Search for the cell housing the specified text and yield its [X, Y] center coordinate. 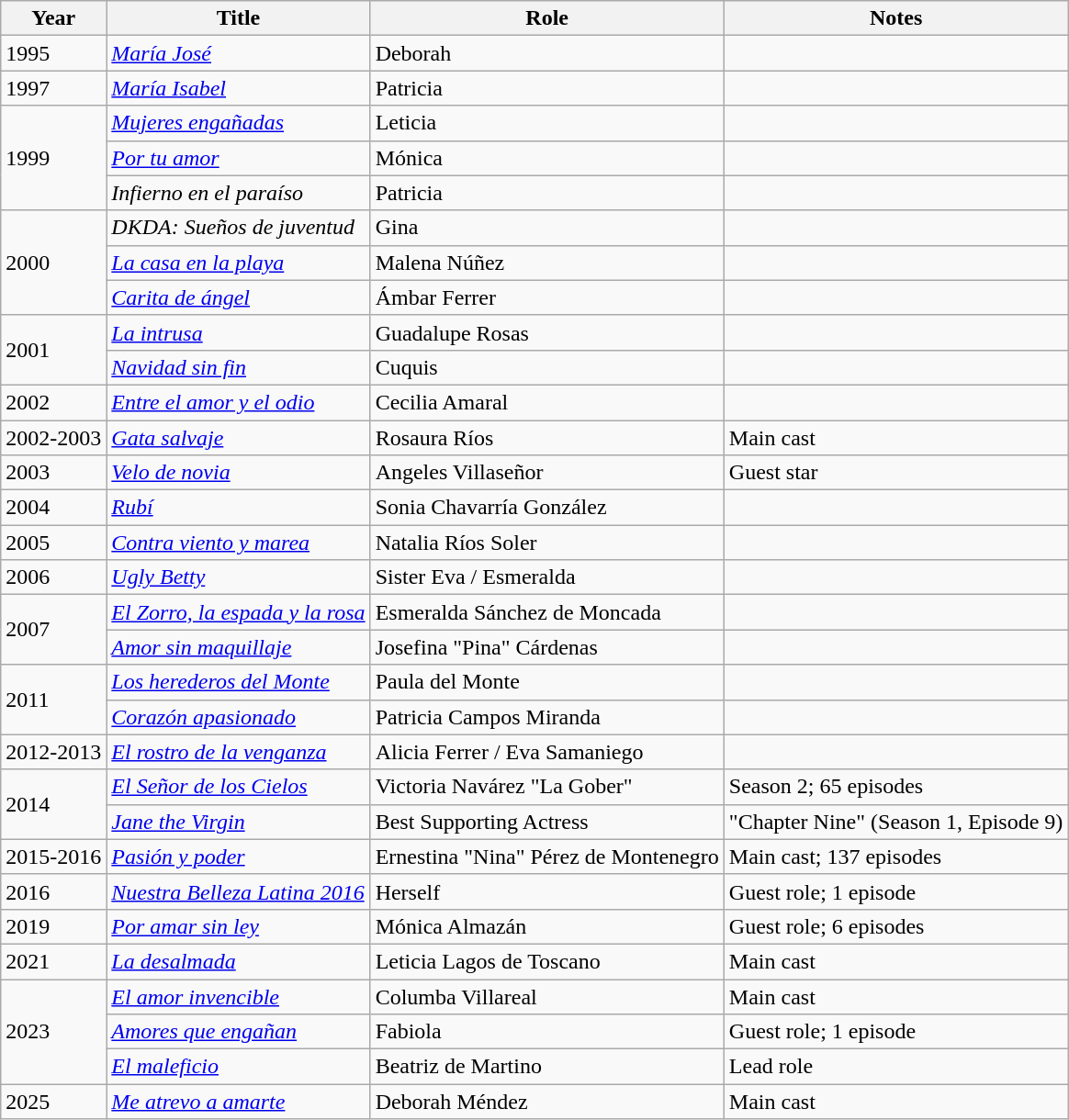
DKDA: Sueños de juventud [239, 228]
Mónica Almazán [547, 926]
2025 [53, 1102]
La desalmada [239, 961]
Me atrevo a amarte [239, 1102]
Esmeralda Sánchez de Moncada [547, 612]
Corazón apasionado [239, 717]
2002 [53, 402]
Guest role; 6 episodes [896, 926]
1997 [53, 88]
"Chapter Nine" (Season 1, Episode 9) [896, 822]
Rosaura Ríos [547, 438]
Jane the Virgin [239, 822]
2019 [53, 926]
Mujeres engañadas [239, 123]
Amor sin maquillaje [239, 647]
Carita de ángel [239, 297]
Ernestina "Nina" Pérez de Montenegro [547, 857]
Deborah Méndez [547, 1102]
2016 [53, 891]
Infierno en el paraíso [239, 193]
Leticia Lagos de Toscano [547, 961]
La casa en la playa [239, 263]
2004 [53, 508]
Pasión y poder [239, 857]
Notes [896, 18]
Josefina "Pina" Cárdenas [547, 647]
Navidad sin fin [239, 367]
Fabiola [547, 1032]
María José [239, 53]
Angeles Villaseñor [547, 473]
Paula del Monte [547, 682]
2015-2016 [53, 857]
Cecilia Amaral [547, 402]
2005 [53, 543]
María Isabel [239, 88]
Mónica [547, 158]
2011 [53, 700]
Guadalupe Rosas [547, 332]
Contra viento y marea [239, 543]
El Señor de los Cielos [239, 787]
Ugly Betty [239, 577]
Cuquis [547, 367]
Alicia Ferrer / Eva Samaniego [547, 752]
Beatriz de Martino [547, 1067]
Lead role [896, 1067]
2000 [53, 263]
Year [53, 18]
Por amar sin ley [239, 926]
2021 [53, 961]
Best Supporting Actress [547, 822]
Patricia Campos Miranda [547, 717]
Sonia Chavarría González [547, 508]
Rubí [239, 508]
Natalia Ríos Soler [547, 543]
Role [547, 18]
2002-2003 [53, 438]
Malena Núñez [547, 263]
Velo de novia [239, 473]
El rostro de la venganza [239, 752]
Deborah [547, 53]
Amores que engañan [239, 1032]
El maleficio [239, 1067]
El amor invencible [239, 996]
Entre el amor y el odio [239, 402]
Victoria Navárez "La Gober" [547, 787]
2001 [53, 350]
Leticia [547, 123]
Gata salvaje [239, 438]
Sister Eva / Esmeralda [547, 577]
Season 2; 65 episodes [896, 787]
2012-2013 [53, 752]
Los herederos del Monte [239, 682]
Guest star [896, 473]
2007 [53, 630]
2023 [53, 1031]
La intrusa [239, 332]
Ámbar Ferrer [547, 297]
Gina [547, 228]
1999 [53, 158]
Por tu amor [239, 158]
Nuestra Belleza Latina 2016 [239, 891]
El Zorro, la espada y la rosa [239, 612]
Title [239, 18]
2003 [53, 473]
2006 [53, 577]
2014 [53, 804]
Columba Villareal [547, 996]
Main cast; 137 episodes [896, 857]
1995 [53, 53]
Herself [547, 891]
